Return [x, y] of the center of cell containing provided text 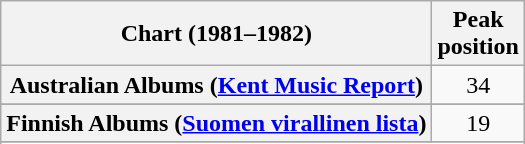
19 [478, 123]
34 [478, 85]
Finnish Albums (Suomen virallinen lista) [216, 123]
Australian Albums (Kent Music Report) [216, 85]
Peakposition [478, 34]
Chart (1981–1982) [216, 34]
